Detect which cell encompasses the target text, then output its (X, Y) center coordinate. 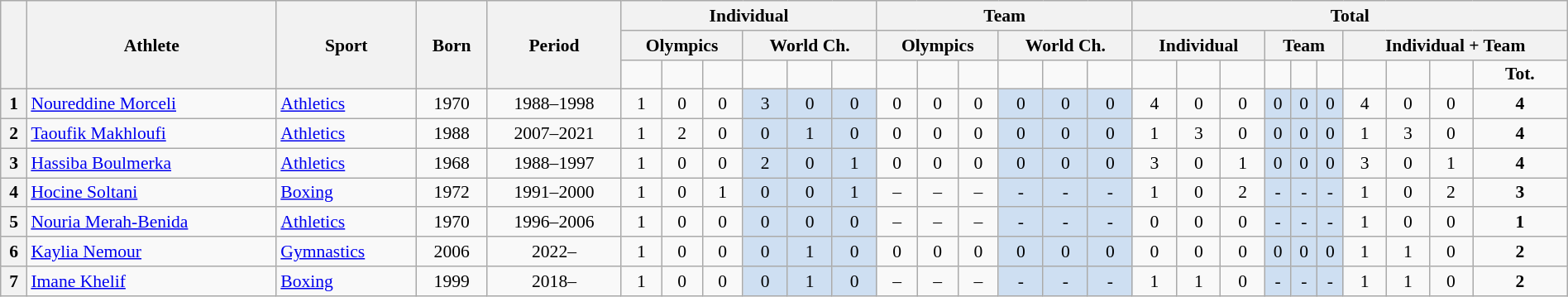
7 (14, 281)
Hassiba Boulmerka (151, 163)
Hocine Soltani (151, 193)
Noureddine Morceli (151, 104)
2022– (554, 251)
Nouria Merah-Benida (151, 223)
Born (452, 45)
1988–1998 (554, 104)
1991–2000 (554, 193)
2006 (452, 251)
Gymnastics (346, 251)
6 (14, 251)
Period (554, 45)
Total (1350, 16)
2007–2021 (554, 134)
1988 (452, 134)
2018– (554, 281)
1996–2006 (554, 223)
1968 (452, 163)
1988–1997 (554, 163)
Taoufik Makhloufi (151, 134)
Tot. (1520, 74)
1972 (452, 193)
Imane Khelif (151, 281)
1999 (452, 281)
Individual + Team (1456, 46)
Kaylia Nemour (151, 251)
Athlete (151, 45)
Sport (346, 45)
5 (14, 223)
